Pinpoint the cell where the given text exists, returning its [X, Y] midpoint coordinate. 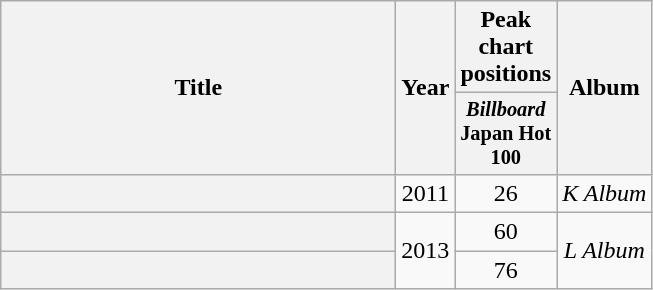
Title [198, 88]
Album [604, 88]
2013 [426, 251]
Year [426, 88]
76 [506, 270]
K Album [604, 193]
26 [506, 193]
Peak chart positions [506, 47]
L Album [604, 251]
2011 [426, 193]
60 [506, 232]
Billboard Japan Hot 100 [506, 134]
